Extract the (X, Y) coordinate from the center of the cell holding the provided text.  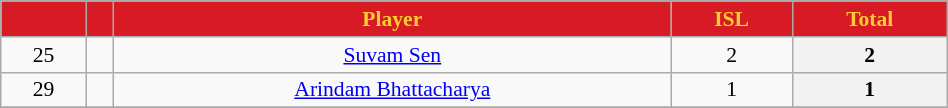
Total (870, 19)
25 (44, 55)
Suvam Sen (392, 55)
Player (392, 19)
Arindam Bhattacharya (392, 90)
29 (44, 90)
ISL (732, 19)
